Return the [X, Y] coordinate for the center point of the cell that contains the specified text.  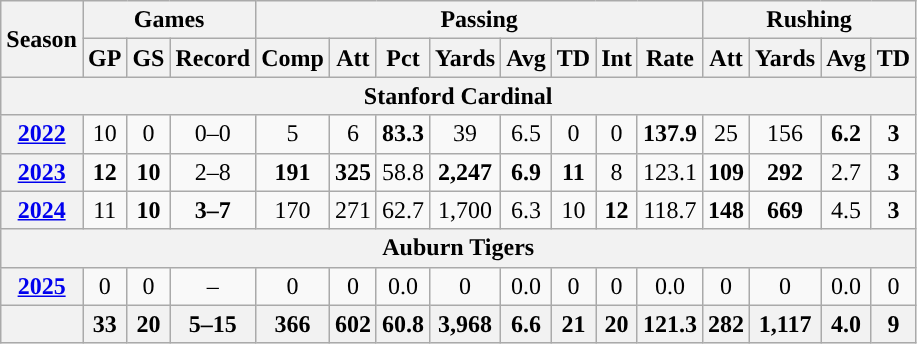
170 [293, 210]
9 [893, 324]
62.7 [402, 210]
0–0 [213, 134]
1,700 [466, 210]
2024 [42, 210]
137.9 [670, 134]
2022 [42, 134]
– [213, 286]
121.3 [670, 324]
Games [168, 20]
2023 [42, 172]
325 [352, 172]
2–8 [213, 172]
271 [352, 210]
6 [352, 134]
2.7 [846, 172]
33 [104, 324]
5 [293, 134]
6.2 [846, 134]
Pct [402, 58]
60.8 [402, 324]
6.9 [526, 172]
4.5 [846, 210]
191 [293, 172]
Stanford Cardinal [458, 96]
Comp [293, 58]
GP [104, 58]
6.5 [526, 134]
4.0 [846, 324]
366 [293, 324]
669 [786, 210]
292 [786, 172]
2,247 [466, 172]
6.6 [526, 324]
118.7 [670, 210]
1,117 [786, 324]
Passing [480, 20]
Int [617, 58]
3,968 [466, 324]
2025 [42, 286]
Record [213, 58]
58.8 [402, 172]
3–7 [213, 210]
83.3 [402, 134]
39 [466, 134]
123.1 [670, 172]
21 [573, 324]
Rushing [808, 20]
282 [726, 324]
6.3 [526, 210]
602 [352, 324]
156 [786, 134]
Season [42, 39]
8 [617, 172]
GS [148, 58]
25 [726, 134]
109 [726, 172]
5–15 [213, 324]
Rate [670, 58]
Auburn Tigers [458, 248]
148 [726, 210]
